Pinpoint the cell where the given text exists, returning its (x, y) midpoint coordinate. 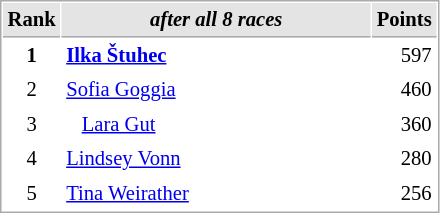
1 (32, 56)
Ilka Štuhec (216, 56)
597 (404, 56)
5 (32, 194)
Rank (32, 20)
Lara Gut (216, 124)
Points (404, 20)
460 (404, 90)
360 (404, 124)
280 (404, 158)
3 (32, 124)
2 (32, 90)
Sofia Goggia (216, 90)
Lindsey Vonn (216, 158)
after all 8 races (216, 20)
Tina Weirather (216, 194)
256 (404, 194)
4 (32, 158)
